Return the (x, y) coordinate for the center point of the cell that contains the specified text.  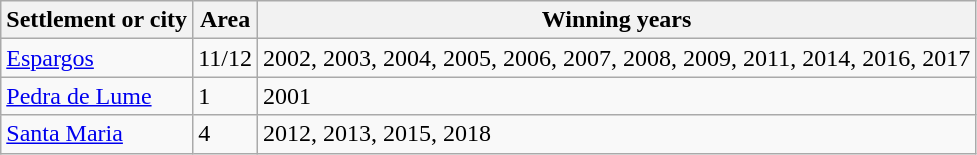
Espargos (97, 58)
Area (226, 20)
1 (226, 96)
2002, 2003, 2004, 2005, 2006, 2007, 2008, 2009, 2011, 2014, 2016, 2017 (616, 58)
Santa Maria (97, 134)
Settlement or city (97, 20)
11/12 (226, 58)
Pedra de Lume (97, 96)
4 (226, 134)
2012, 2013, 2015, 2018 (616, 134)
2001 (616, 96)
Winning years (616, 20)
